For the text-containing cell, return its midpoint in [x, y] coordinate format. 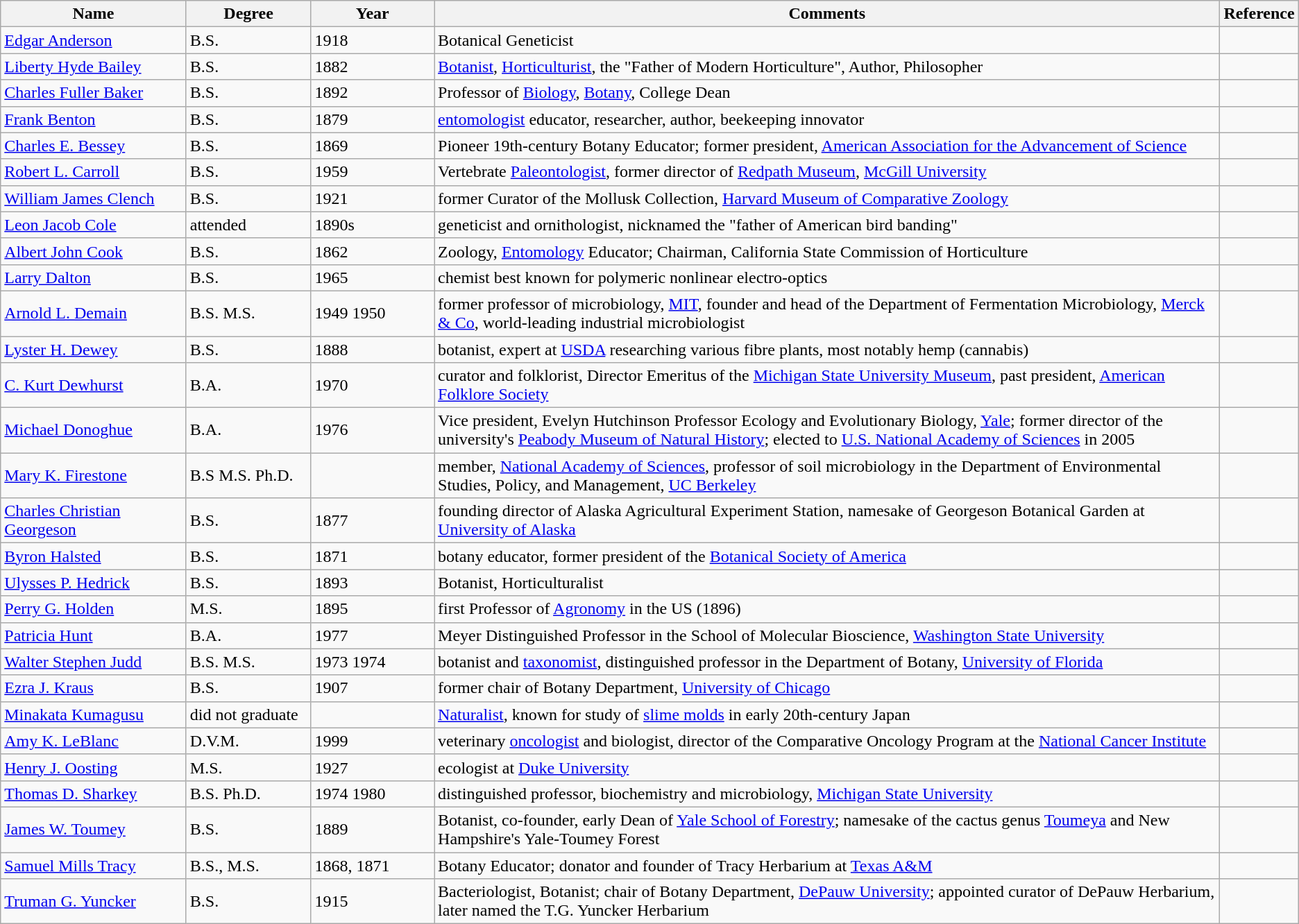
Charles Fuller Baker [94, 93]
Arnold L. Demain [94, 314]
1965 [373, 277]
1959 [373, 172]
founding director of Alaska Agricultural Experiment Station, namesake of Georgeson Botanical Garden at University of Alaska [827, 520]
Robert L. Carroll [94, 172]
James W. Toumey [94, 830]
Ezra J. Kraus [94, 688]
Walter Stephen Judd [94, 662]
1895 [373, 609]
1871 [373, 556]
B.S. Ph.D. [248, 794]
former Curator of the Mollusk Collection, Harvard Museum of Comparative Zoology [827, 198]
Charles E. Bessey [94, 146]
Degree [248, 14]
1877 [373, 520]
Amy K. LeBlanc [94, 741]
1927 [373, 767]
Leon Jacob Cole [94, 225]
Zoology, Entomology Educator; Chairman, California State Commission of Horticulture [827, 251]
Comments [827, 14]
entomologist educator, researcher, author, beekeeping innovator [827, 119]
Charles Christian Georgeson [94, 520]
Botanist, Horticulturist, the "Father of Modern Horticulture", Author, Philosopher [827, 67]
1890s [373, 225]
geneticist and ornithologist, nicknamed the "father of American bird banding" [827, 225]
1892 [373, 93]
Name [94, 14]
1869 [373, 146]
first Professor of Agronomy in the US (1896) [827, 609]
D.V.M. [248, 741]
Michael Donoghue [94, 430]
Reference [1259, 14]
chemist best known for polymeric nonlinear electro-optics [827, 277]
Patricia Hunt [94, 635]
1907 [373, 688]
1921 [373, 198]
1893 [373, 583]
Samuel Mills Tracy [94, 865]
1862 [373, 251]
curator and folklorist, Director Emeritus of the Michigan State University Museum, past president, American Folklore Society [827, 386]
Mary K. Firestone [94, 476]
1999 [373, 741]
Henry J. Oosting [94, 767]
Botany Educator; donator and founder of Tracy Herbarium at Texas A&M [827, 865]
attended [248, 225]
Botanical Geneticist [827, 40]
ecologist at Duke University [827, 767]
1915 [373, 902]
botany educator, former president of the Botanical Society of America [827, 556]
Frank Benton [94, 119]
1889 [373, 830]
former chair of Botany Department, University of Chicago [827, 688]
distinguished professor, biochemistry and microbiology, Michigan State University [827, 794]
B.S., M.S. [248, 865]
1970 [373, 386]
C. Kurt Dewhurst [94, 386]
1879 [373, 119]
Thomas D. Sharkey [94, 794]
did not graduate [248, 715]
William James Clench [94, 198]
1973 1974 [373, 662]
1949 1950 [373, 314]
Ulysses P. Hedrick [94, 583]
Minakata Kumagusu [94, 715]
Truman G. Yuncker [94, 902]
1918 [373, 40]
1976 [373, 430]
Lyster H. Dewey [94, 349]
1977 [373, 635]
B.S M.S. Ph.D. [248, 476]
Byron Halsted [94, 556]
Edgar Anderson [94, 40]
Meyer Distinguished Professor in the School of Molecular Bioscience, Washington State University [827, 635]
Liberty Hyde Bailey [94, 67]
veterinary oncologist and biologist, director of the Comparative Oncology Program at the National Cancer Institute [827, 741]
botanist and taxonomist, distinguished professor in the Department of Botany, University of Florida [827, 662]
member, National Academy of Sciences, professor of soil microbiology in the Department of Environmental Studies, Policy, and Management, UC Berkeley [827, 476]
Year [373, 14]
Botanist, Horticulturalist [827, 583]
Professor of Biology, Botany, College Dean [827, 93]
Albert John Cook [94, 251]
1868, 1871 [373, 865]
1888 [373, 349]
Vertebrate Paleontologist, former director of Redpath Museum, McGill University [827, 172]
1974 1980 [373, 794]
botanist, expert at USDA researching various fibre plants, most notably hemp (cannabis) [827, 349]
Perry G. Holden [94, 609]
Pioneer 19th-century Botany Educator; former president, American Association for the Advancement of Science [827, 146]
1882 [373, 67]
Naturalist, known for study of slime molds in early 20th-century Japan [827, 715]
Larry Dalton [94, 277]
Botanist, co-founder, early Dean of Yale School of Forestry; namesake of the cactus genus Toumeya and New Hampshire's Yale-Toumey Forest [827, 830]
